Detect which cell encompasses the target text, then output its (x, y) center coordinate. 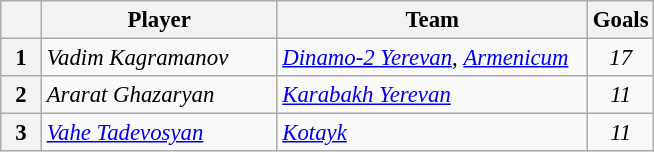
2 (22, 95)
Karabakh Yerevan (432, 95)
Dinamo-2 Yerevan, Armenicum (432, 58)
Goals (621, 20)
Ararat Ghazaryan (159, 95)
Vadim Kagramanov (159, 58)
17 (621, 58)
Player (159, 20)
Team (432, 20)
3 (22, 133)
Kotayk (432, 133)
Vahe Tadevosyan (159, 133)
1 (22, 58)
